Determine the [X, Y] coordinate at the center of the cell enclosing the given text.  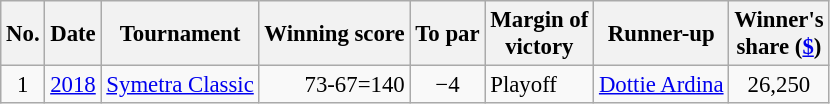
To par [448, 34]
26,250 [779, 85]
No. [23, 34]
Symetra Classic [180, 85]
2018 [73, 85]
Margin ofvictory [540, 34]
1 [23, 85]
Winning score [334, 34]
Runner-up [662, 34]
−4 [448, 85]
Winner'sshare ($) [779, 34]
Dottie Ardina [662, 85]
Playoff [540, 85]
73-67=140 [334, 85]
Tournament [180, 34]
Date [73, 34]
